Extract the (X, Y) coordinate from the center of the cell holding the provided text.  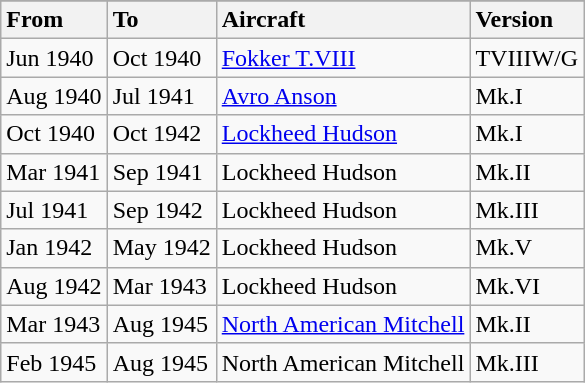
Jun 1940 (54, 58)
Oct 1942 (162, 134)
Jan 1942 (54, 248)
Fokker T.VIII (343, 58)
Aug 1940 (54, 96)
Feb 1945 (54, 362)
Aircraft (343, 20)
May 1942 (162, 248)
Version (527, 20)
Aug 1942 (54, 286)
Mar 1941 (54, 172)
Sep 1941 (162, 172)
Sep 1942 (162, 210)
Mk.V (527, 248)
TVIIIW/G (527, 58)
Mk.VI (527, 286)
From (54, 20)
To (162, 20)
Avro Anson (343, 96)
